Locate the cell with the specified text and output its (X, Y) center coordinate. 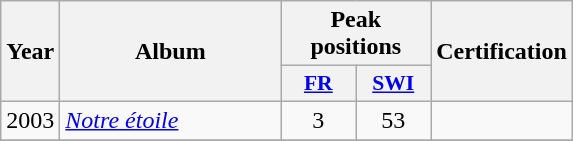
Certification (502, 52)
3 (318, 120)
FR (318, 84)
Peak positions (356, 34)
2003 (30, 120)
Notre étoile (170, 120)
Year (30, 52)
SWI (394, 84)
Album (170, 52)
53 (394, 120)
